For the text-containing cell, return its midpoint in (x, y) coordinate format. 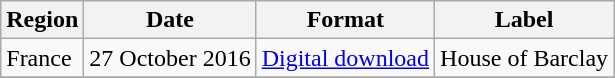
France (42, 58)
Digital download (345, 58)
Label (524, 20)
Date (170, 20)
Format (345, 20)
House of Barclay (524, 58)
27 October 2016 (170, 58)
Region (42, 20)
